Provide the (X, Y) coordinate of the cell's center where the given text is located.  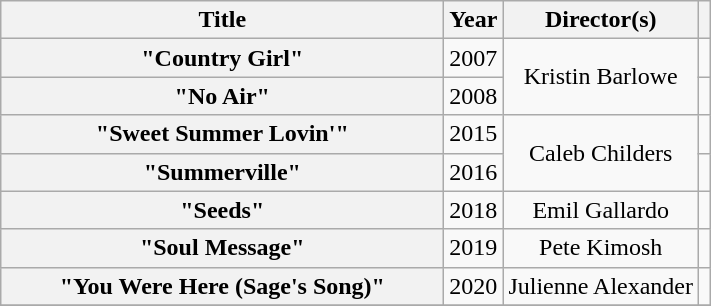
Kristin Barlowe (601, 77)
Director(s) (601, 20)
2016 (474, 172)
"Seeds" (222, 210)
2008 (474, 96)
"No Air" (222, 96)
2015 (474, 134)
2020 (474, 286)
"Soul Message" (222, 248)
2007 (474, 58)
Year (474, 20)
Emil Gallardo (601, 210)
Caleb Childers (601, 153)
"Country Girl" (222, 58)
"Sweet Summer Lovin'" (222, 134)
"Summerville" (222, 172)
Julienne Alexander (601, 286)
2019 (474, 248)
2018 (474, 210)
Pete Kimosh (601, 248)
Title (222, 20)
"You Were Here (Sage's Song)" (222, 286)
